Search for the cell housing the specified text and yield its (X, Y) center coordinate. 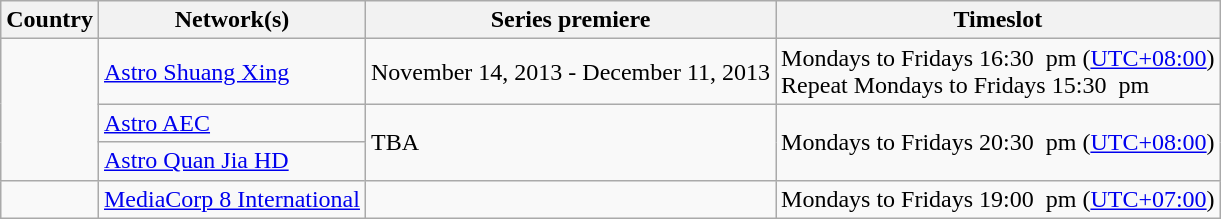
Timeslot (998, 20)
Country (50, 20)
MediaCorp 8 International (232, 199)
November 14, 2013 - December 11, 2013 (570, 72)
Mondays to Fridays 19:00 pm (UTC+07:00) (998, 199)
TBA (570, 142)
Astro Shuang Xing (232, 72)
Astro Quan Jia HD (232, 161)
Astro AEC (232, 123)
Network(s) (232, 20)
Mondays to Fridays 20:30 pm (UTC+08:00) (998, 142)
Mondays to Fridays 16:30 pm (UTC+08:00) Repeat Mondays to Fridays 15:30 pm (998, 72)
Series premiere (570, 20)
